Return the (X, Y) coordinate for the center point of the cell that contains the specified text.  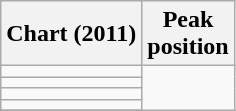
Peak position (188, 34)
Chart (2011) (72, 34)
